Provide the (x, y) coordinate of the cell's center where the given text is located.  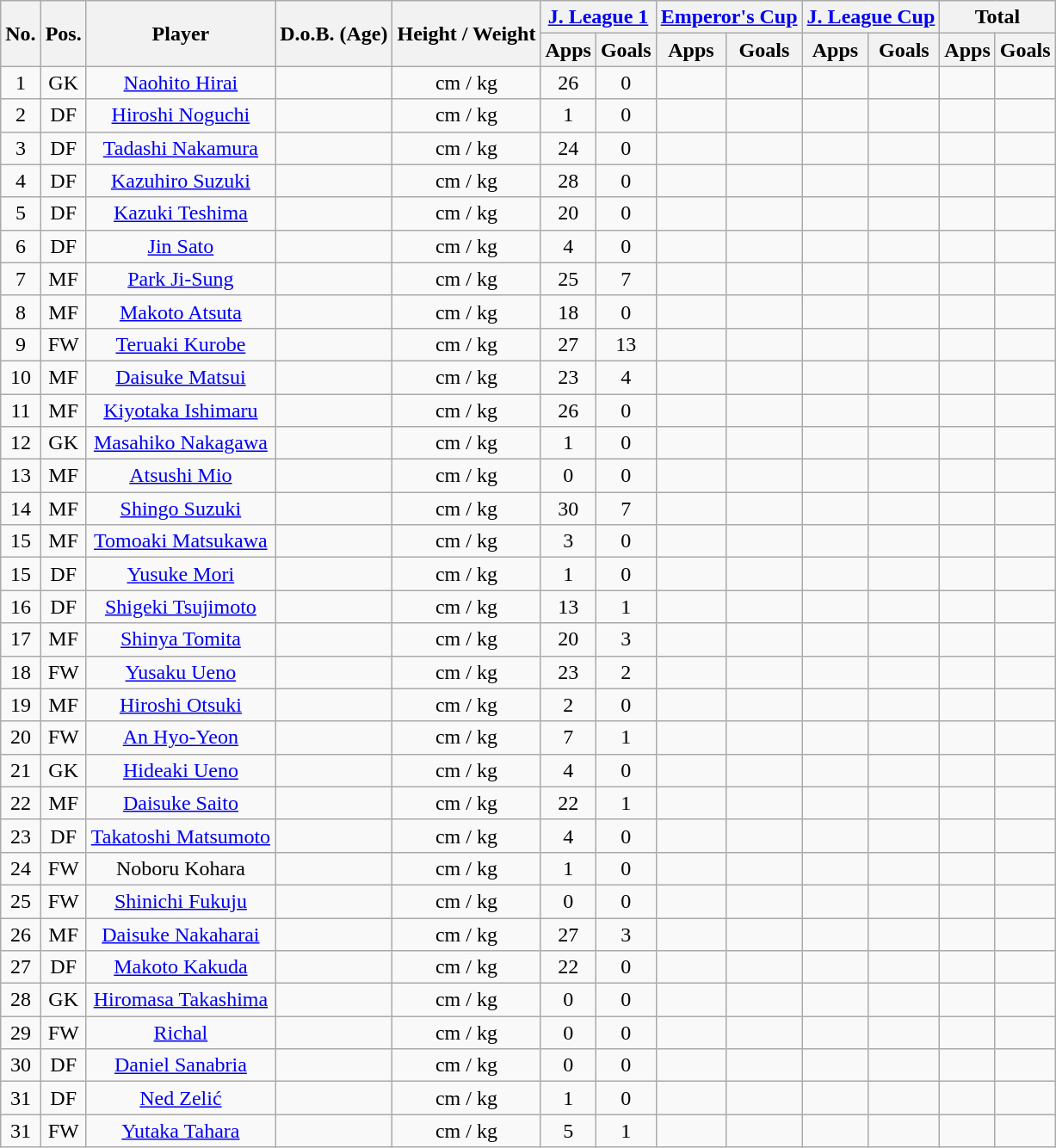
Naohito Hirai (181, 83)
Shingo Suzuki (181, 509)
Masahiko Nakagawa (181, 443)
J. League 1 (598, 17)
Atsushi Mio (181, 476)
Tomoaki Matsukawa (181, 541)
An Hyo-Yeon (181, 738)
Daisuke Nakaharai (181, 934)
Daisuke Saito (181, 803)
J. League Cup (871, 17)
Shigeki Tsujimoto (181, 607)
12 (21, 443)
6 (21, 246)
Makoto Kakuda (181, 967)
Yusuke Mori (181, 574)
9 (21, 344)
16 (21, 607)
Emperor's Cup (729, 17)
17 (21, 639)
Shinichi Fukuju (181, 901)
Hiromasa Takashima (181, 1000)
D.o.B. (Age) (334, 34)
Daniel Sanabria (181, 1065)
21 (21, 770)
Teruaki Kurobe (181, 344)
Hiroshi Noguchi (181, 115)
Tadashi Nakamura (181, 148)
14 (21, 509)
Kazuki Teshima (181, 213)
Makoto Atsuta (181, 312)
No. (21, 34)
Takatoshi Matsumoto (181, 836)
10 (21, 377)
Noboru Kohara (181, 868)
Total (997, 17)
Jin Sato (181, 246)
Pos. (64, 34)
Yusaku Ueno (181, 672)
Richal (181, 1033)
Hiroshi Otsuki (181, 705)
8 (21, 312)
Kiyotaka Ishimaru (181, 410)
Height / Weight (466, 34)
Park Ji-Sung (181, 279)
19 (21, 705)
Player (181, 34)
Daisuke Matsui (181, 377)
29 (21, 1033)
Ned Zelić (181, 1098)
Kazuhiro Suzuki (181, 181)
Shinya Tomita (181, 639)
11 (21, 410)
Hideaki Ueno (181, 770)
Yutaka Tahara (181, 1131)
